Locate the cell with the specified text and output its (X, Y) center coordinate. 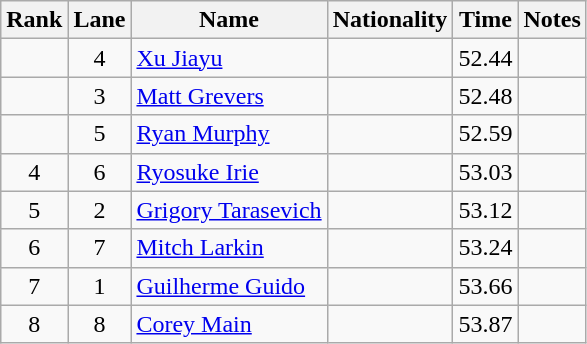
Time (486, 20)
52.48 (486, 96)
53.24 (486, 248)
2 (100, 210)
Grigory Tarasevich (229, 210)
Guilherme Guido (229, 286)
53.87 (486, 324)
Lane (100, 20)
Xu Jiayu (229, 58)
53.03 (486, 172)
Ryosuke Irie (229, 172)
53.66 (486, 286)
52.59 (486, 134)
Notes (552, 20)
Ryan Murphy (229, 134)
Nationality (390, 20)
Corey Main (229, 324)
Matt Grevers (229, 96)
Mitch Larkin (229, 248)
1 (100, 286)
53.12 (486, 210)
Rank (34, 20)
3 (100, 96)
52.44 (486, 58)
Name (229, 20)
